Determine the [x, y] coordinate at the center of the cell enclosing the given text.  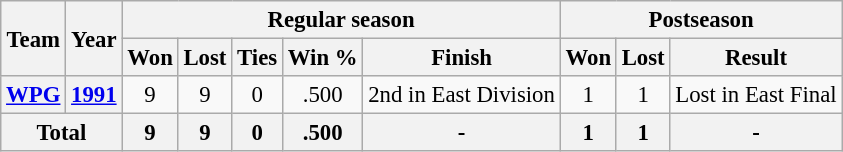
Lost in East Final [756, 95]
1991 [94, 95]
Total [62, 133]
WPG [34, 95]
Team [34, 38]
Ties [258, 58]
Finish [462, 58]
Regular season [341, 20]
Result [756, 58]
2nd in East Division [462, 95]
Year [94, 38]
Postseason [701, 20]
Win % [322, 58]
